For the text-containing cell, return its midpoint in (x, y) coordinate format. 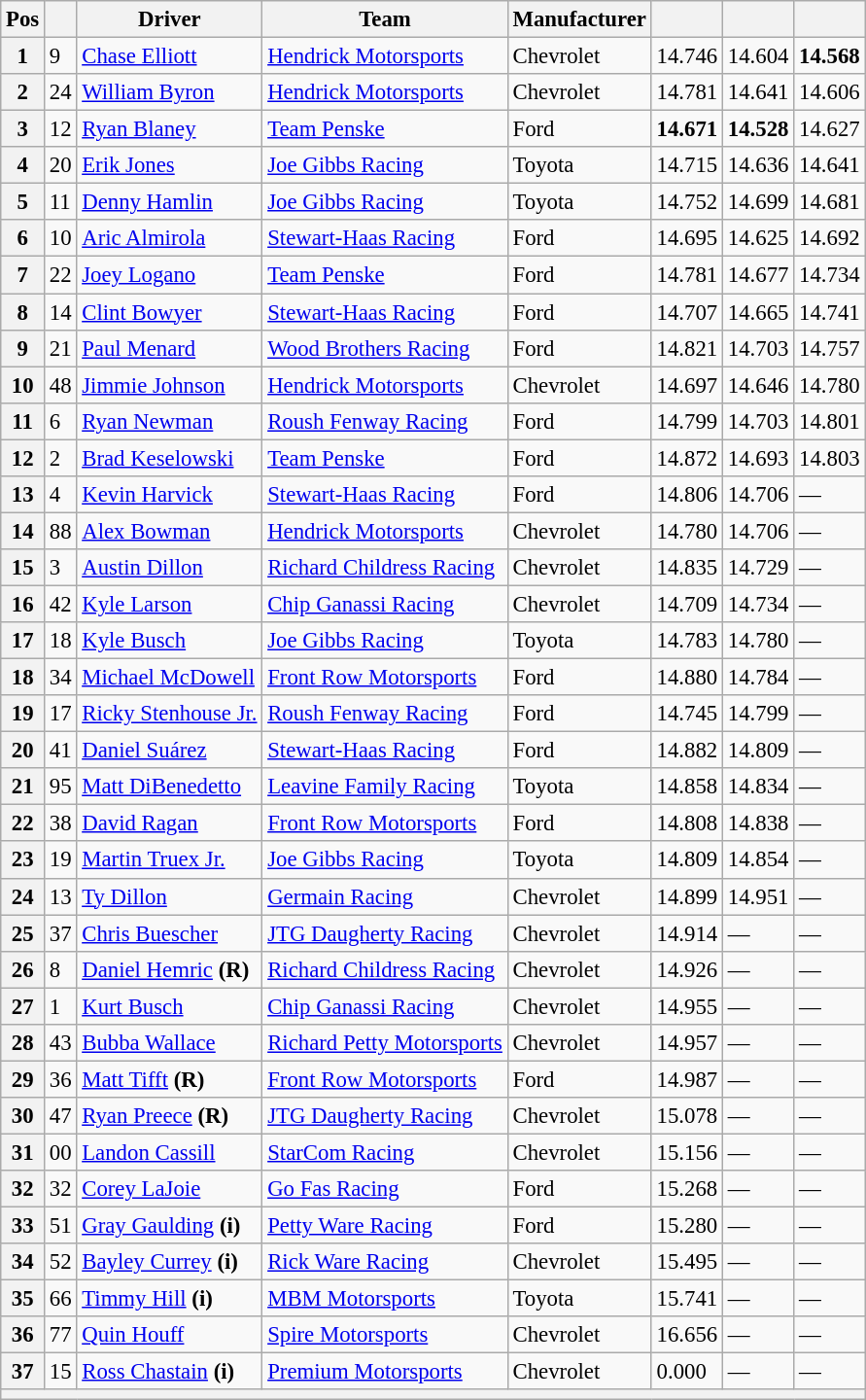
14.801 (830, 421)
Daniel Hemric (R) (169, 969)
14.803 (830, 458)
14.957 (686, 1043)
16 (23, 604)
41 (60, 751)
00 (60, 1152)
48 (60, 385)
14.671 (686, 129)
14.695 (686, 238)
14.697 (686, 385)
Timmy Hill (i) (169, 1299)
14.625 (758, 238)
Kevin Harvick (169, 495)
14.606 (830, 92)
14.693 (758, 458)
Premium Motorsports (385, 1372)
95 (60, 787)
14.746 (686, 56)
Jimmie Johnson (169, 385)
14.926 (686, 969)
Austin Dillon (169, 568)
14.880 (686, 678)
Ricky Stenhouse Jr. (169, 714)
14.784 (758, 678)
Pos (23, 19)
14.955 (686, 1006)
15.268 (686, 1189)
Richard Petty Motorsports (385, 1043)
14.568 (830, 56)
Brad Keselowski (169, 458)
Ross Chastain (i) (169, 1372)
23 (23, 860)
Joey Logano (169, 275)
28 (23, 1043)
38 (60, 823)
Leavine Family Racing (385, 787)
Kyle Larson (169, 604)
Landon Cassill (169, 1152)
14.835 (686, 568)
14.707 (686, 312)
Manufacturer (579, 19)
Alex Bowman (169, 531)
7 (23, 275)
Denny Hamlin (169, 202)
14.709 (686, 604)
Aric Almirola (169, 238)
14.665 (758, 312)
88 (60, 531)
14.821 (686, 348)
35 (23, 1299)
14.752 (686, 202)
52 (60, 1262)
15.280 (686, 1226)
30 (23, 1116)
33 (23, 1226)
Erik Jones (169, 165)
Michael McDowell (169, 678)
Ryan Preece (R) (169, 1116)
5 (23, 202)
27 (23, 1006)
14.604 (758, 56)
MBM Motorsports (385, 1299)
14.715 (686, 165)
0.000 (686, 1372)
14.854 (758, 860)
Bubba Wallace (169, 1043)
51 (60, 1226)
Kurt Busch (169, 1006)
Paul Menard (169, 348)
Daniel Suárez (169, 751)
14.757 (830, 348)
14.882 (686, 751)
26 (23, 969)
14.677 (758, 275)
16.656 (686, 1335)
Go Fas Racing (385, 1189)
Ty Dillon (169, 896)
14.838 (758, 823)
14.858 (686, 787)
Corey LaJoie (169, 1189)
Gray Gaulding (i) (169, 1226)
14.834 (758, 787)
47 (60, 1116)
14.987 (686, 1079)
Kyle Busch (169, 641)
14.783 (686, 641)
Martin Truex Jr. (169, 860)
Spire Motorsports (385, 1335)
66 (60, 1299)
14.636 (758, 165)
43 (60, 1043)
David Ragan (169, 823)
14.914 (686, 933)
15.078 (686, 1116)
14.951 (758, 896)
Matt DiBenedetto (169, 787)
14.646 (758, 385)
14.699 (758, 202)
Petty Ware Racing (385, 1226)
Ryan Blaney (169, 129)
14.806 (686, 495)
29 (23, 1079)
Team (385, 19)
StarCom Racing (385, 1152)
14.899 (686, 896)
Matt Tifft (R) (169, 1079)
77 (60, 1335)
William Byron (169, 92)
14.729 (758, 568)
Ryan Newman (169, 421)
14.528 (758, 129)
14.681 (830, 202)
14.872 (686, 458)
Clint Bowyer (169, 312)
15.156 (686, 1152)
14.745 (686, 714)
14.692 (830, 238)
Chase Elliott (169, 56)
15.495 (686, 1262)
14.627 (830, 129)
Germain Racing (385, 896)
Driver (169, 19)
15.741 (686, 1299)
Quin Houff (169, 1335)
25 (23, 933)
Rick Ware Racing (385, 1262)
14.741 (830, 312)
14.808 (686, 823)
Wood Brothers Racing (385, 348)
Chris Buescher (169, 933)
31 (23, 1152)
42 (60, 604)
Bayley Currey (i) (169, 1262)
